Determine the (x, y) coordinate at the center of the cell enclosing the given text.  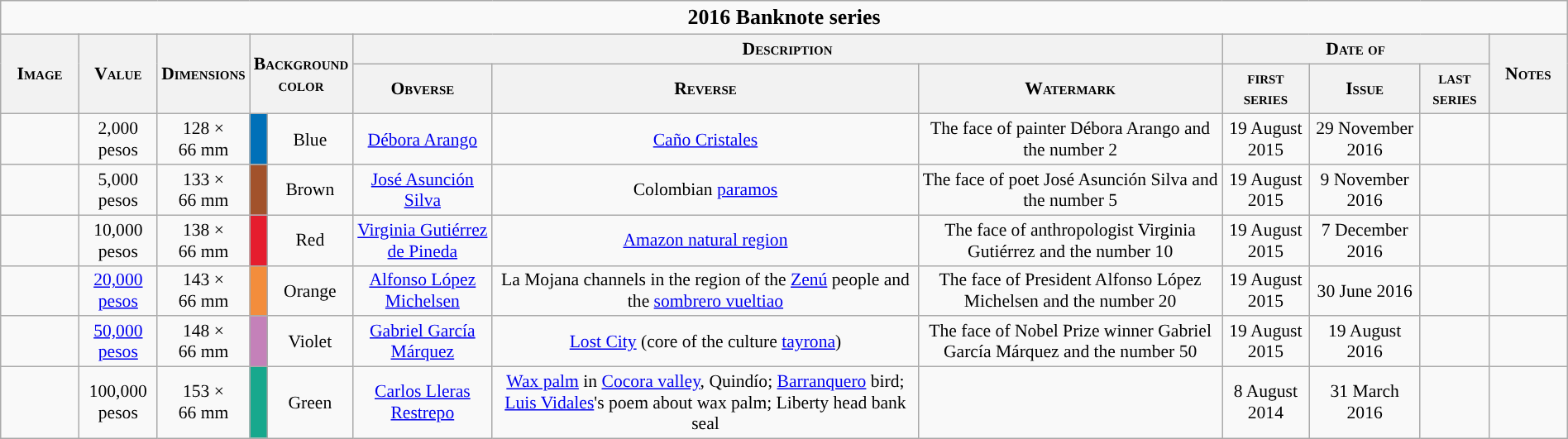
Lost City (core of the culture tayrona) (705, 341)
148 × 66 mm (203, 341)
The face of President Alfonso López Michelsen and the number 20 (1070, 291)
Notes (1528, 74)
31 March 2016 (1365, 402)
Wax palm in Cocora valley, Quindío; Barranquero bird; Luis Vidales's poem about wax palm; Liberty head bank seal (705, 402)
first series (1265, 88)
143 × 66 mm (203, 291)
Brown (309, 190)
Obverse (422, 88)
133 × 66 mm (203, 190)
The face of Nobel Prize winner Gabriel García Márquez and the number 50 (1070, 341)
2016 Banknote series (784, 17)
153 × 66 mm (203, 402)
128 × 66 mm (203, 139)
Background color (301, 74)
Watermark (1070, 88)
Green (309, 402)
2,000 pesos (117, 139)
José Asunción Silva (422, 190)
Débora Arango (422, 139)
100,000 pesos (117, 402)
Red (309, 240)
20,000 pesos (117, 291)
Reverse (705, 88)
5,000 pesos (117, 190)
Dimensions (203, 74)
Orange (309, 291)
Caño Cristales (705, 139)
Virginia Gutiérrez de Pineda (422, 240)
Description (787, 49)
10,000 pesos (117, 240)
Amazon natural region (705, 240)
Issue (1365, 88)
29 November 2016 (1365, 139)
19 August 2016 (1365, 341)
Carlos Lleras Restrepo (422, 402)
7 December 2016 (1365, 240)
The face of anthropologist Virginia Gutiérrez and the number 10 (1070, 240)
Blue (309, 139)
50,000 pesos (117, 341)
Date of (1356, 49)
30 June 2016 (1365, 291)
La Mojana channels in the region of the Zenú people and the sombrero vueltiao (705, 291)
The face of painter Débora Arango and the number 2 (1070, 139)
8 August 2014 (1265, 402)
9 November 2016 (1365, 190)
Violet (309, 341)
Image (40, 74)
Alfonso López Michelsen (422, 291)
Value (117, 74)
138 × 66 mm (203, 240)
Gabriel García Márquez (422, 341)
last series (1454, 88)
The face of poet José Asunción Silva and the number 5 (1070, 190)
Colombian paramos (705, 190)
